From the cell containing the given text, extract its center point as (X, Y) coordinate. 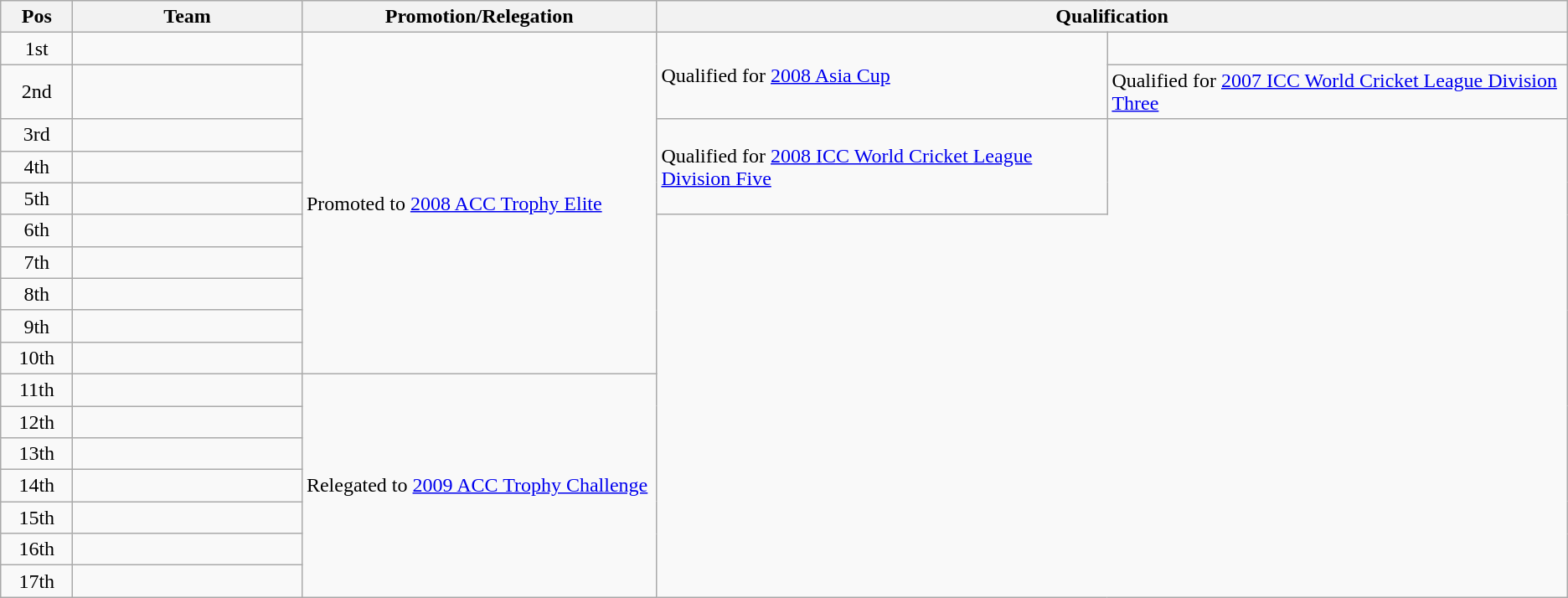
16th (37, 549)
17th (37, 581)
8th (37, 294)
12th (37, 421)
14th (37, 486)
Qualified for 2008 ICC World Cricket League Division Five (882, 167)
Qualified for 2007 ICC World Cricket League Division Three (1337, 92)
Qualification (1112, 17)
7th (37, 262)
Qualified for 2008 Asia Cup (882, 75)
10th (37, 358)
3rd (37, 135)
5th (37, 198)
13th (37, 454)
Relegated to 2009 ACC Trophy Challenge (479, 485)
15th (37, 518)
4th (37, 167)
2nd (37, 92)
11th (37, 389)
1st (37, 49)
Promoted to 2008 ACC Trophy Elite (479, 204)
9th (37, 326)
6th (37, 230)
Promotion/Relegation (479, 17)
Pos (37, 17)
Team (188, 17)
